Capture the cell that displays the provided text and extract its (x, y) central coordinate. 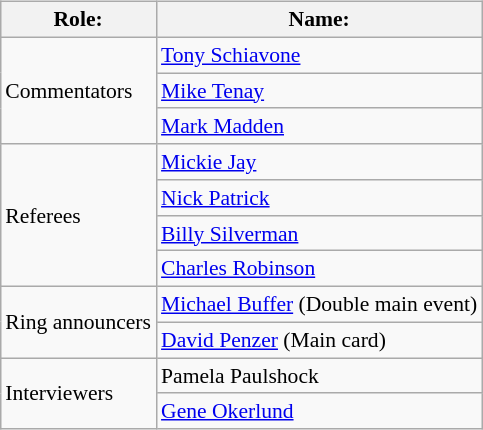
Mike Tenay (319, 91)
Charles Robinson (319, 269)
Michael Buffer (Double main event) (319, 305)
Gene Okerlund (319, 411)
Ring announcers (78, 322)
Tony Schiavone (319, 55)
Role: (78, 20)
Nick Patrick (319, 198)
Interviewers (78, 394)
Commentators (78, 90)
Mark Madden (319, 126)
Mickie Jay (319, 162)
Billy Silverman (319, 233)
David Penzer (Main card) (319, 340)
Pamela Paulshock (319, 376)
Name: (319, 20)
Referees (78, 215)
